Locate the cell with the specified text and output its [X, Y] center coordinate. 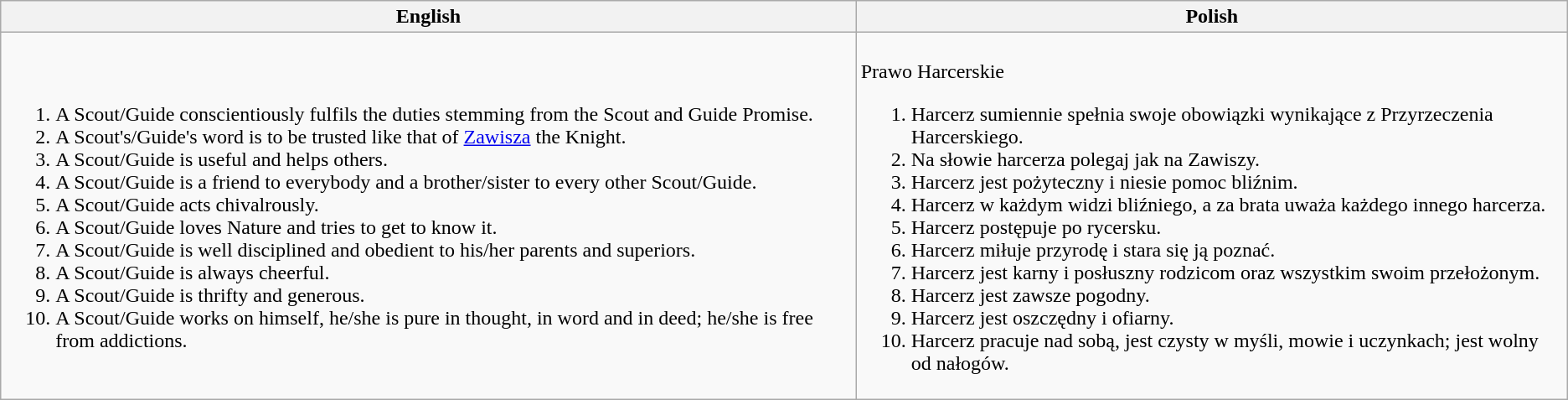
English [429, 17]
Polish [1211, 17]
